From the cell containing the given text, extract its center point as [X, Y] coordinate. 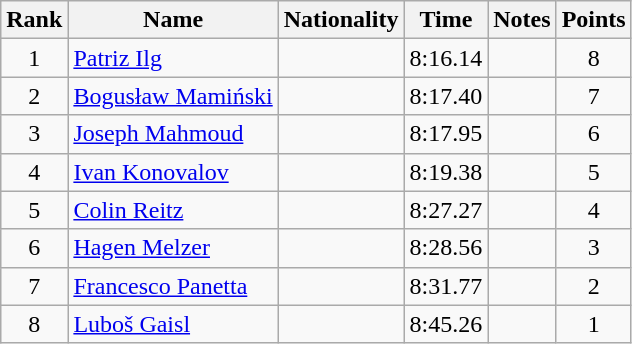
8:17.40 [446, 96]
Francesco Panetta [173, 286]
Points [594, 20]
Colin Reitz [173, 210]
8:17.95 [446, 134]
Hagen Melzer [173, 248]
8:31.77 [446, 286]
Nationality [341, 20]
8:27.27 [446, 210]
Notes [522, 20]
Time [446, 20]
8:28.56 [446, 248]
Bogusław Mamiński [173, 96]
8:16.14 [446, 58]
8:45.26 [446, 324]
Rank [34, 20]
Patriz Ilg [173, 58]
Luboš Gaisl [173, 324]
Ivan Konovalov [173, 172]
Joseph Mahmoud [173, 134]
Name [173, 20]
8:19.38 [446, 172]
